Find where the given text appears and provide that cell's center as [X, Y] coordinate. 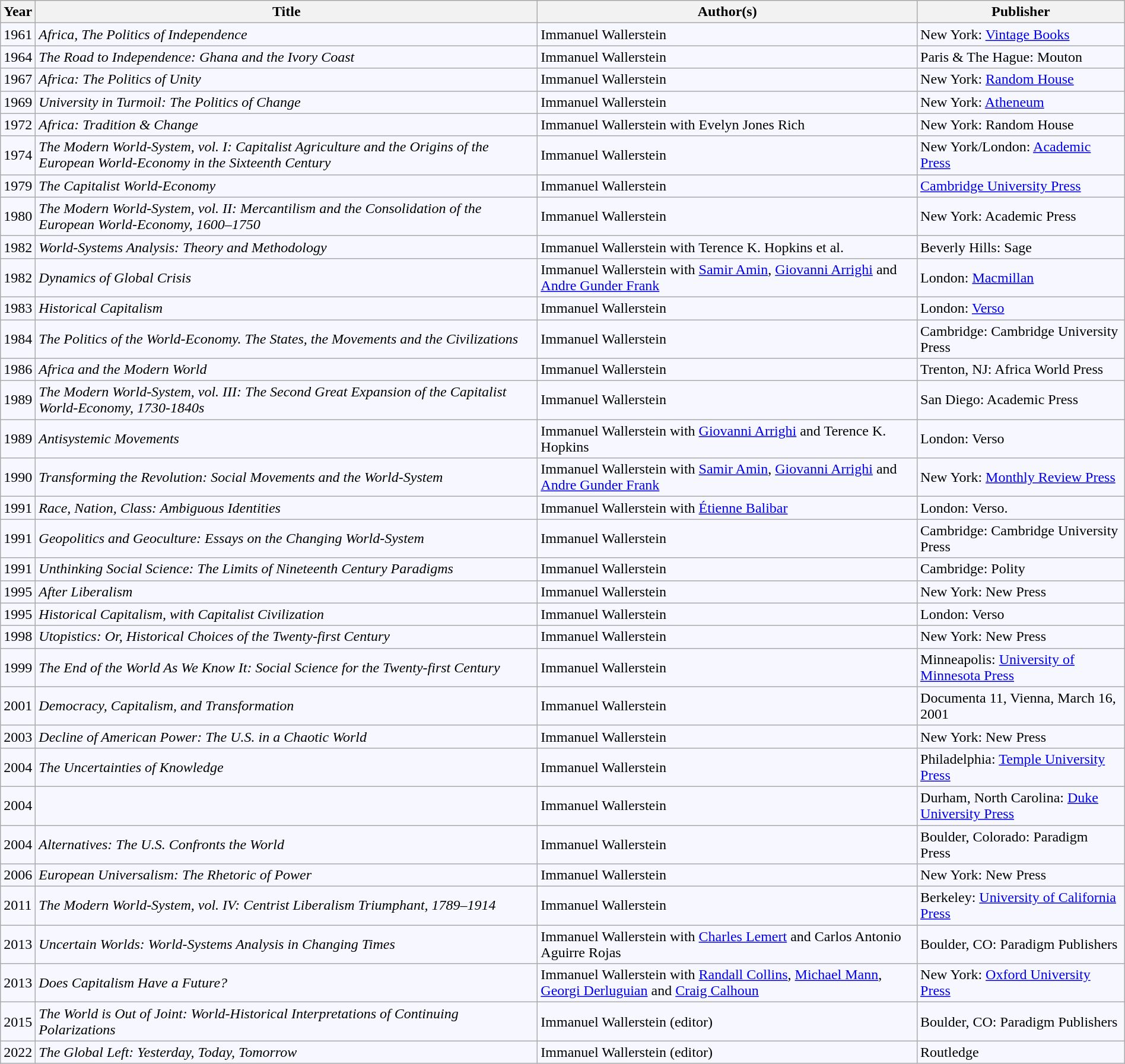
Unthinking Social Science: The Limits of Nineteenth Century Paradigms [287, 569]
Historical Capitalism, with Capitalist Civilization [287, 614]
London: Macmillan [1021, 278]
1986 [18, 370]
1972 [18, 125]
The Modern World-System, vol. III: The Second Great Expansion of the Capitalist World-Economy, 1730-1840s [287, 400]
Trenton, NJ: Africa World Press [1021, 370]
Africa: The Politics of Unity [287, 80]
London: Verso. [1021, 508]
Minneapolis: University of Minnesota Press [1021, 667]
Beverly Hills: Sage [1021, 247]
1979 [18, 186]
Democracy, Capitalism, and Transformation [287, 706]
Year [18, 12]
Alternatives: The U.S. Confronts the World [287, 844]
New York: Atheneum [1021, 102]
The Global Left: Yesterday, Today, Tomorrow [287, 1052]
Berkeley: University of California Press [1021, 906]
New York: Academic Press [1021, 216]
Boulder, Colorado: Paradigm Press [1021, 844]
The Capitalist World-Economy [287, 186]
New York: Monthly Review Press [1021, 477]
The Modern World-System, vol. I: Capitalist Agriculture and the Origins of the European World-Economy in the Sixteenth Century [287, 155]
1980 [18, 216]
San Diego: Academic Press [1021, 400]
Historical Capitalism [287, 308]
Immanuel Wallerstein with Charles Lemert and Carlos Antonio Aguirre Rojas [727, 945]
University in Turmoil: The Politics of Change [287, 102]
Africa, The Politics of Independence [287, 34]
1974 [18, 155]
1990 [18, 477]
2006 [18, 875]
2022 [18, 1052]
Publisher [1021, 12]
Philadelphia: Temple University Press [1021, 767]
Cambridge: Polity [1021, 569]
European Universalism: The Rhetoric of Power [287, 875]
1969 [18, 102]
The Road to Independence: Ghana and the Ivory Coast [287, 57]
New York/London: Academic Press [1021, 155]
Immanuel Wallerstein with Giovanni Arrighi and Terence K. Hopkins [727, 439]
2015 [18, 1022]
Race, Nation, Class: Ambiguous Identities [287, 508]
The Modern World-System, vol. IV: Centrist Liberalism Triumphant, 1789–1914 [287, 906]
Decline of American Power: The U.S. in a Chaotic World [287, 736]
Durham, North Carolina: Duke University Press [1021, 806]
1961 [18, 34]
2001 [18, 706]
Dynamics of Global Crisis [287, 278]
Cambridge University Press [1021, 186]
Africa and the Modern World [287, 370]
Immanuel Wallerstein with Randall Collins, Michael Mann, Georgi Derluguian and Craig Calhoun [727, 983]
After Liberalism [287, 592]
World-Systems Analysis: Theory and Methodology [287, 247]
The Modern World-System, vol. II: Mercantilism and the Consolidation of the European World-Economy, 1600–1750 [287, 216]
1983 [18, 308]
New York: Vintage Books [1021, 34]
Transforming the Revolution: Social Movements and the World-System [287, 477]
1967 [18, 80]
Author(s) [727, 12]
The Uncertainties of Knowledge [287, 767]
Title [287, 12]
Immanuel Wallerstein with Étienne Balibar [727, 508]
Uncertain Worlds: World-Systems Analysis in Changing Times [287, 945]
Utopistics: Or, Historical Choices of the Twenty-first Century [287, 637]
1964 [18, 57]
Immanuel Wallerstein with Evelyn Jones Rich [727, 125]
Africa: Tradition & Change [287, 125]
1999 [18, 667]
Immanuel Wallerstein with Terence K. Hopkins et al. [727, 247]
Does Capitalism Have a Future? [287, 983]
2011 [18, 906]
Documenta 11, Vienna, March 16, 2001 [1021, 706]
Routledge [1021, 1052]
The World is Out of Joint: World-Historical Interpretations of Continuing Polarizations [287, 1022]
1998 [18, 637]
1984 [18, 338]
The End of the World As We Know It: Social Science for the Twenty-first Century [287, 667]
New York: Oxford University Press [1021, 983]
2003 [18, 736]
Paris & The Hague: Mouton [1021, 57]
Antisystemic Movements [287, 439]
The Politics of the World-Economy. The States, the Movements and the Civilizations [287, 338]
Geopolitics and Geoculture: Essays on the Changing World-System [287, 539]
